Determine the (x, y) coordinate at the center of the cell enclosing the given text.  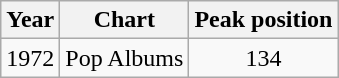
Peak position (264, 20)
Pop Albums (124, 58)
134 (264, 58)
1972 (30, 58)
Chart (124, 20)
Year (30, 20)
